Extract the [x, y] coordinate from the center of the cell holding the provided text.  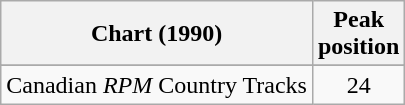
Chart (1990) [157, 34]
Canadian RPM Country Tracks [157, 85]
24 [358, 85]
Peakposition [358, 34]
